Detect which cell encompasses the target text, then output its [X, Y] center coordinate. 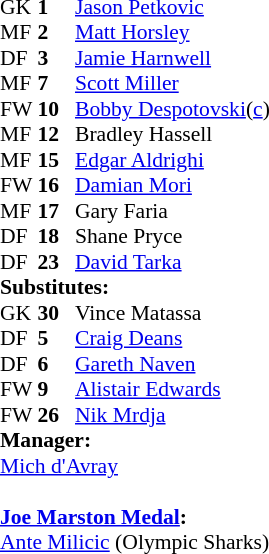
Vince Matassa [160, 313]
Scott Miller [160, 83]
5 [57, 339]
Alistair Edwards [160, 389]
Manager: [123, 441]
Damian Mori [160, 185]
15 [57, 160]
10 [57, 109]
Substitutes: [123, 287]
7 [57, 83]
16 [57, 185]
18 [57, 237]
Bobby Despotovski [160, 109]
2 [57, 33]
Gary Faria [160, 211]
9 [57, 389]
12 [57, 135]
17 [57, 211]
23 [57, 262]
Shane Pryce [160, 237]
6 [57, 364]
Bradley Hassell [160, 135]
David Tarka [160, 262]
Jamie Harnwell [160, 58]
Matt Horsley [160, 33]
Craig Deans [160, 339]
3 [57, 58]
30 [57, 313]
26 [57, 415]
Edgar Aldrighi [160, 160]
Gareth Naven [160, 364]
GK [19, 313]
Nik Mrdja [160, 415]
